Provide the (x, y) coordinate of the cell's center where the given text is located.  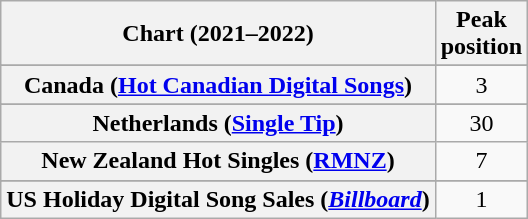
Netherlands (Single Tip) (218, 123)
3 (481, 85)
Canada (Hot Canadian Digital Songs) (218, 85)
Chart (2021–2022) (218, 34)
1 (481, 199)
Peakposition (481, 34)
New Zealand Hot Singles (RMNZ) (218, 161)
30 (481, 123)
US Holiday Digital Song Sales (Billboard) (218, 199)
7 (481, 161)
